From the cell containing the given text, extract its center point as [X, Y] coordinate. 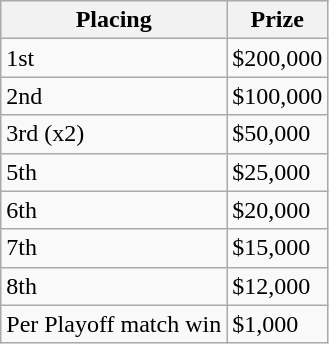
7th [114, 248]
$15,000 [278, 248]
1st [114, 58]
$50,000 [278, 134]
$20,000 [278, 210]
2nd [114, 96]
$25,000 [278, 172]
3rd (x2) [114, 134]
$100,000 [278, 96]
Placing [114, 20]
$200,000 [278, 58]
6th [114, 210]
Per Playoff match win [114, 324]
5th [114, 172]
$12,000 [278, 286]
8th [114, 286]
$1,000 [278, 324]
Prize [278, 20]
